Find where the given text appears and provide that cell's center as [X, Y] coordinate. 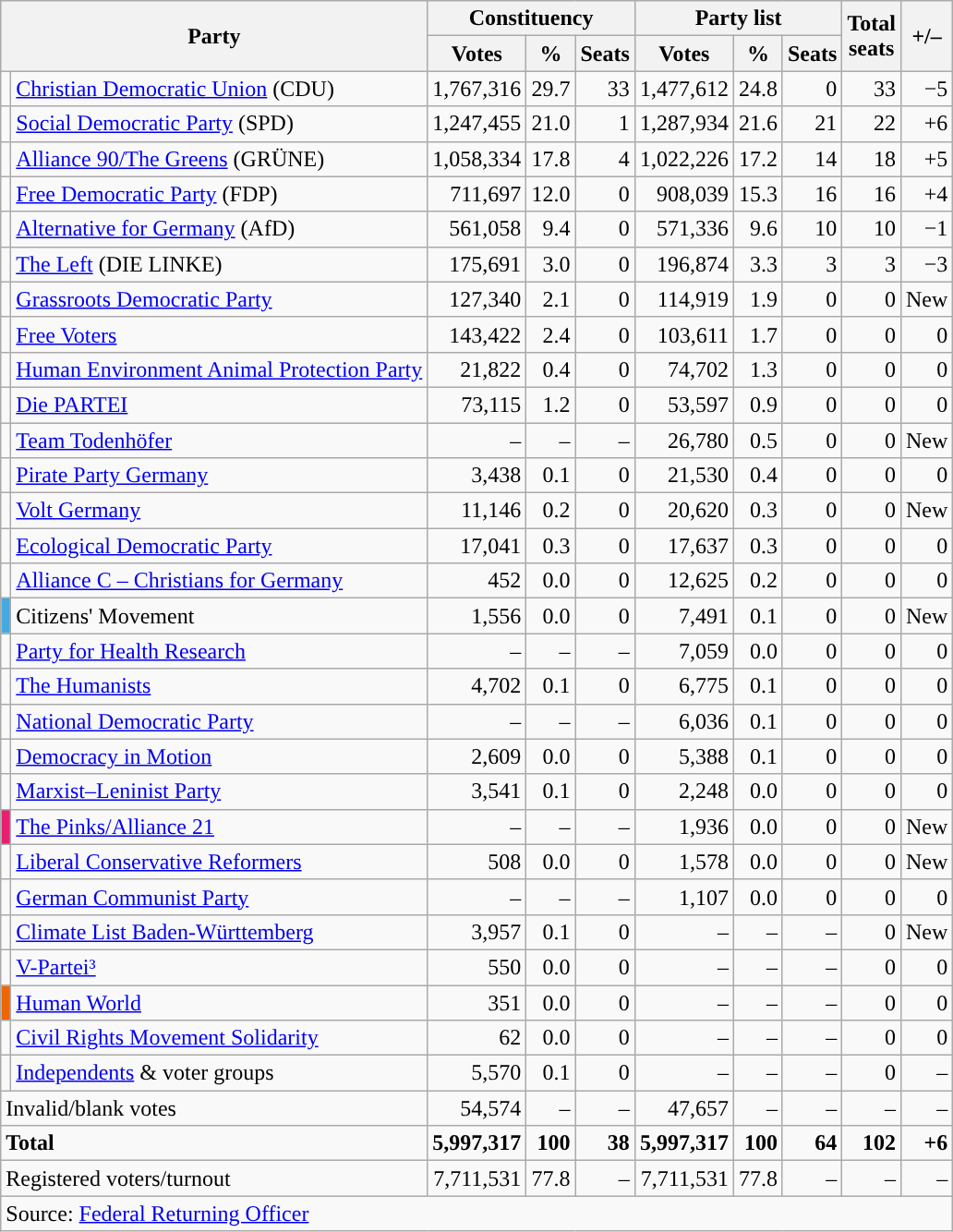
1.2 [550, 405]
Citizens' Movement [220, 616]
Climate List Baden-Württemberg [220, 932]
Human World [220, 1002]
Party for Health Research [220, 651]
1.7 [757, 334]
21,822 [476, 369]
Free Voters [220, 334]
4,702 [476, 686]
11,146 [476, 511]
German Communist Party [220, 897]
Alliance C – Christians for Germany [220, 581]
Marxist–Leninist Party [220, 791]
62 [476, 1038]
7,059 [683, 651]
17,637 [683, 546]
Liberal Conservative Reformers [220, 862]
14 [812, 159]
102 [872, 1143]
17,041 [476, 546]
9.4 [550, 229]
1.9 [757, 299]
1,058,334 [476, 159]
908,039 [683, 194]
Grassroots Democratic Party [220, 299]
Alternative for Germany (AfD) [220, 229]
Total [214, 1143]
38 [605, 1143]
Party [214, 36]
12,625 [683, 581]
21.6 [757, 124]
Party list [739, 18]
103,611 [683, 334]
6,775 [683, 686]
Constituency [532, 18]
73,115 [476, 405]
20,620 [683, 511]
Christian Democratic Union (CDU) [220, 89]
2,609 [476, 756]
0.9 [757, 405]
Totalseats [872, 36]
550 [476, 967]
351 [476, 1002]
561,058 [476, 229]
29.7 [550, 89]
64 [812, 1143]
74,702 [683, 369]
National Democratic Party [220, 721]
+/– [926, 36]
1,936 [683, 827]
Die PARTEI [220, 405]
Human Environment Animal Protection Party [220, 369]
The Pinks/Alliance 21 [220, 827]
12.0 [550, 194]
1 [605, 124]
17.2 [757, 159]
21.0 [550, 124]
2.1 [550, 299]
−1 [926, 229]
15.3 [757, 194]
47,657 [683, 1108]
9.6 [757, 229]
196,874 [683, 264]
Free Democratic Party (FDP) [220, 194]
2,248 [683, 791]
Volt Germany [220, 511]
5,388 [683, 756]
Social Democratic Party (SPD) [220, 124]
2.4 [550, 334]
54,574 [476, 1108]
6,036 [683, 721]
+5 [926, 159]
Source: Federal Returning Officer [476, 1214]
1,767,316 [476, 89]
18 [872, 159]
24.8 [757, 89]
3.0 [550, 264]
Democracy in Motion [220, 756]
The Left (DIE LINKE) [220, 264]
−3 [926, 264]
V-Partei³ [220, 967]
7,491 [683, 616]
571,336 [683, 229]
3,541 [476, 791]
452 [476, 581]
3.3 [757, 264]
Team Todenhöfer [220, 441]
1,107 [683, 897]
21 [812, 124]
1.3 [757, 369]
1,022,226 [683, 159]
Independents & voter groups [220, 1073]
17.8 [550, 159]
−5 [926, 89]
Pirate Party Germany [220, 476]
1,477,612 [683, 89]
4 [605, 159]
114,919 [683, 299]
5,570 [476, 1073]
Invalid/blank votes [214, 1108]
127,340 [476, 299]
711,697 [476, 194]
Alliance 90/The Greens (GRÜNE) [220, 159]
26,780 [683, 441]
143,422 [476, 334]
175,691 [476, 264]
1,247,455 [476, 124]
1,287,934 [683, 124]
Registered voters/turnout [214, 1178]
0.5 [757, 441]
Ecological Democratic Party [220, 546]
The Humanists [220, 686]
3,957 [476, 932]
1,578 [683, 862]
21,530 [683, 476]
1,556 [476, 616]
53,597 [683, 405]
3,438 [476, 476]
Civil Rights Movement Solidarity [220, 1038]
+4 [926, 194]
22 [872, 124]
508 [476, 862]
